Find where the given text appears and provide that cell's center as (x, y) coordinate. 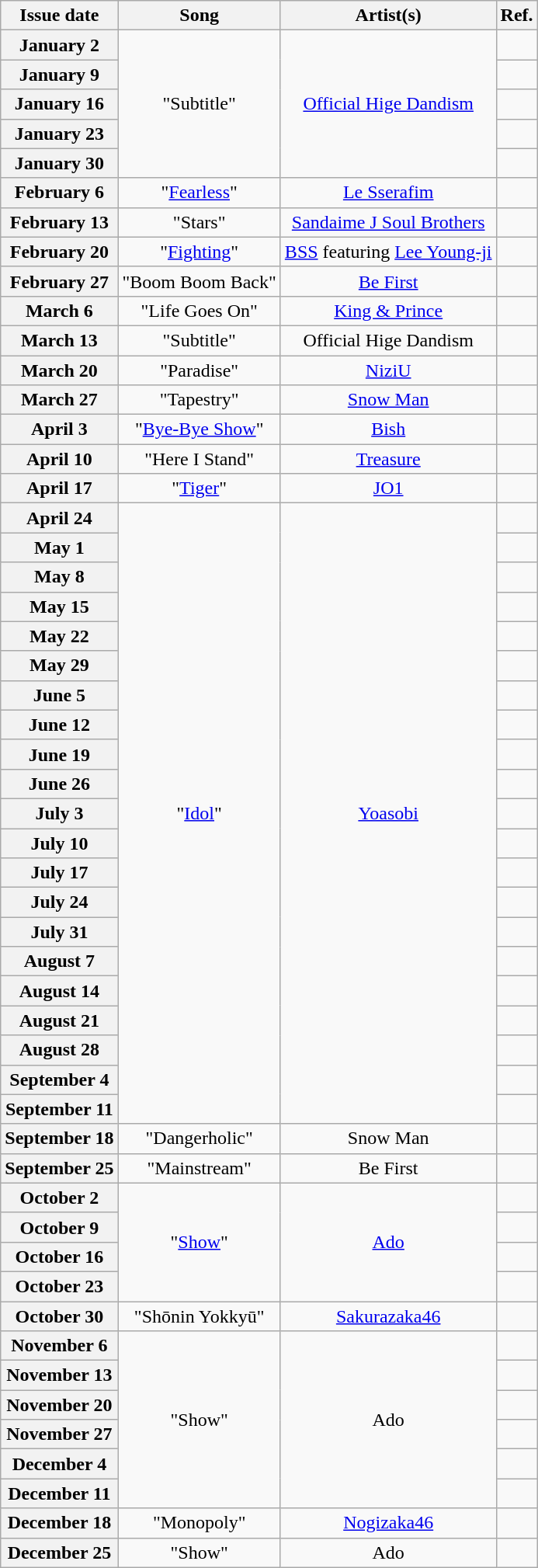
July 24 (59, 902)
April 3 (59, 429)
"Dangerholic" (199, 1139)
"Idol" (199, 814)
June 26 (59, 784)
February 27 (59, 281)
December 4 (59, 1464)
"Mainstream" (199, 1168)
"Monopoly" (199, 1523)
July 10 (59, 843)
May 15 (59, 607)
King & Prince (388, 311)
"Life Goes On" (199, 311)
March 6 (59, 311)
Issue date (59, 16)
November 6 (59, 1346)
"Paradise" (199, 370)
September 11 (59, 1109)
January 9 (59, 75)
September 18 (59, 1139)
October 16 (59, 1257)
January 30 (59, 163)
March 20 (59, 370)
October 30 (59, 1316)
May 1 (59, 548)
NiziU (388, 370)
"Here I Stand" (199, 459)
"Stars" (199, 222)
July 31 (59, 932)
October 9 (59, 1227)
April 24 (59, 518)
December 25 (59, 1552)
August 21 (59, 1020)
June 12 (59, 725)
January 16 (59, 104)
April 17 (59, 488)
January 2 (59, 45)
September 4 (59, 1080)
September 25 (59, 1168)
"Fighting" (199, 252)
July 17 (59, 873)
October 2 (59, 1198)
"Tiger" (199, 488)
Ref. (517, 16)
Nogizaka46 (388, 1523)
February 6 (59, 193)
November 27 (59, 1434)
Le Sserafim (388, 193)
February 20 (59, 252)
November 20 (59, 1405)
Artist(s) (388, 16)
BSS featuring Lee Young-ji (388, 252)
August 14 (59, 991)
June 5 (59, 695)
December 11 (59, 1493)
Yoasobi (388, 814)
JO1 (388, 488)
October 23 (59, 1286)
May 22 (59, 636)
May 29 (59, 666)
Sandaime J Soul Brothers (388, 222)
"Shōnin Yokkyū" (199, 1316)
May 8 (59, 577)
April 10 (59, 459)
Sakurazaka46 (388, 1316)
Song (199, 16)
November 13 (59, 1375)
Bish (388, 429)
March 13 (59, 340)
"Boom Boom Back" (199, 281)
"Fearless" (199, 193)
January 23 (59, 134)
December 18 (59, 1523)
August 7 (59, 961)
"Tapestry" (199, 400)
July 3 (59, 813)
Treasure (388, 459)
June 19 (59, 754)
March 27 (59, 400)
February 13 (59, 222)
"Bye-Bye Show" (199, 429)
August 28 (59, 1050)
